Pinpoint the cell where the given text exists, returning its (X, Y) midpoint coordinate. 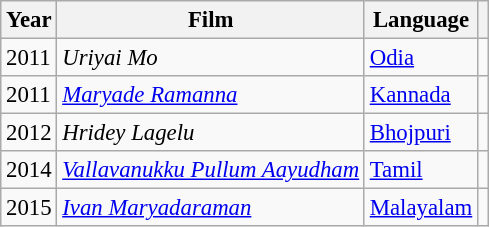
Uriyai Mo (211, 58)
Year (29, 20)
Odia (420, 58)
Hridey Lagelu (211, 133)
Maryade Ramanna (211, 95)
Malayalam (420, 208)
2015 (29, 208)
Ivan Maryadaraman (211, 208)
Bhojpuri (420, 133)
Vallavanukku Pullum Aayudham (211, 170)
Tamil (420, 170)
Film (211, 20)
Language (420, 20)
2012 (29, 133)
Kannada (420, 95)
2014 (29, 170)
